From the cell containing the given text, extract its center point as [X, Y] coordinate. 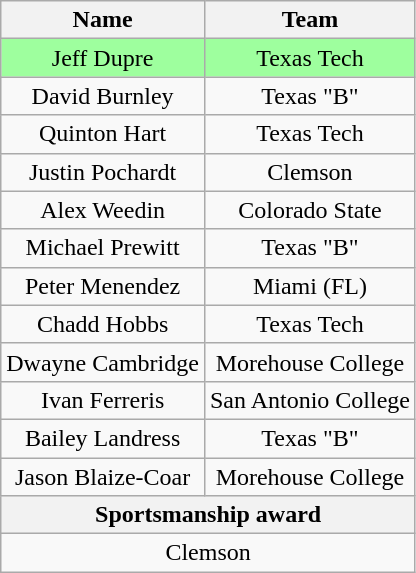
Miami (FL) [310, 286]
Team [310, 20]
Ivan Ferreris [103, 400]
Colorado State [310, 210]
Jeff Dupre [103, 58]
David Burnley [103, 96]
Dwayne Cambridge [103, 362]
Name [103, 20]
Sportsmanship award [208, 515]
Bailey Landress [103, 438]
Quinton Hart [103, 134]
Peter Menendez [103, 286]
Alex Weedin [103, 210]
San Antonio College [310, 400]
Michael Prewitt [103, 248]
Justin Pochardt [103, 172]
Chadd Hobbs [103, 324]
Jason Blaize-Coar [103, 477]
